Provide the (x, y) coordinate of the cell's center where the given text is located.  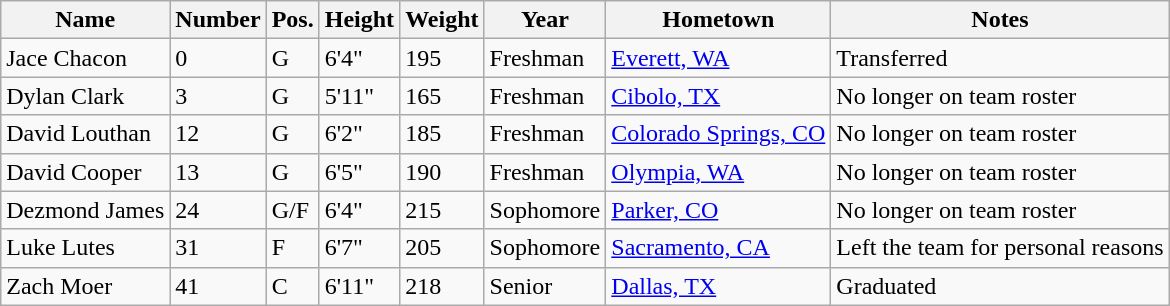
David Cooper (86, 172)
Colorado Springs, CO (718, 134)
Cibolo, TX (718, 96)
5'11" (359, 96)
Everett, WA (718, 58)
12 (218, 134)
Transferred (1000, 58)
215 (442, 210)
190 (442, 172)
41 (218, 286)
13 (218, 172)
3 (218, 96)
Graduated (1000, 286)
Zach Moer (86, 286)
F (292, 248)
Dezmond James (86, 210)
Year (545, 20)
Dallas, TX (718, 286)
205 (442, 248)
Senior (545, 286)
Notes (1000, 20)
David Louthan (86, 134)
6'11" (359, 286)
Left the team for personal reasons (1000, 248)
218 (442, 286)
31 (218, 248)
C (292, 286)
Weight (442, 20)
Pos. (292, 20)
185 (442, 134)
6'2" (359, 134)
Name (86, 20)
Parker, CO (718, 210)
195 (442, 58)
Dylan Clark (86, 96)
Hometown (718, 20)
6'7" (359, 248)
Number (218, 20)
Olympia, WA (718, 172)
Jace Chacon (86, 58)
0 (218, 58)
6'5" (359, 172)
Height (359, 20)
G/F (292, 210)
165 (442, 96)
Luke Lutes (86, 248)
24 (218, 210)
Sacramento, CA (718, 248)
